Determine the [X, Y] coordinate at the center of the cell enclosing the given text.  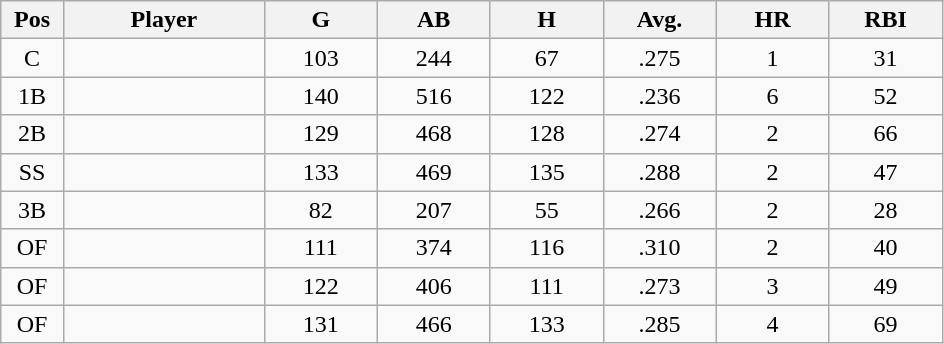
135 [546, 172]
4 [772, 324]
131 [320, 324]
52 [886, 96]
67 [546, 58]
HR [772, 20]
207 [434, 210]
3 [772, 286]
H [546, 20]
.288 [660, 172]
2B [32, 134]
Player [164, 20]
244 [434, 58]
28 [886, 210]
140 [320, 96]
.285 [660, 324]
AB [434, 20]
69 [886, 324]
6 [772, 96]
1 [772, 58]
466 [434, 324]
469 [434, 172]
.274 [660, 134]
47 [886, 172]
406 [434, 286]
128 [546, 134]
RBI [886, 20]
.273 [660, 286]
C [32, 58]
129 [320, 134]
.266 [660, 210]
49 [886, 286]
116 [546, 248]
.310 [660, 248]
66 [886, 134]
374 [434, 248]
3B [32, 210]
40 [886, 248]
31 [886, 58]
.275 [660, 58]
103 [320, 58]
.236 [660, 96]
468 [434, 134]
82 [320, 210]
SS [32, 172]
1B [32, 96]
516 [434, 96]
G [320, 20]
Pos [32, 20]
55 [546, 210]
Avg. [660, 20]
